Scan for the cell matching the given text and deliver its [X, Y] coordinate at center. 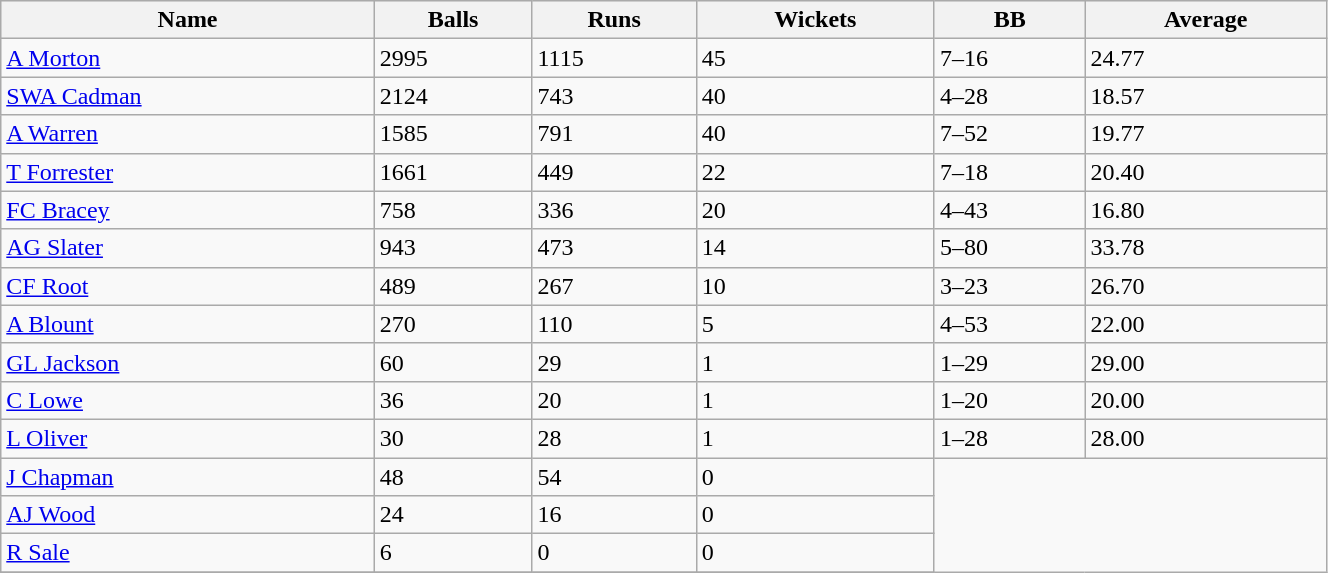
1–29 [1010, 362]
270 [453, 324]
2124 [453, 96]
Wickets [815, 20]
7–52 [1010, 134]
22 [815, 172]
267 [614, 286]
3–23 [1010, 286]
28.00 [1206, 438]
J Chapman [188, 477]
1–20 [1010, 400]
Average [1206, 20]
T Forrester [188, 172]
CF Root [188, 286]
110 [614, 324]
28 [614, 438]
Name [188, 20]
19.77 [1206, 134]
1661 [453, 172]
Balls [453, 20]
4–53 [1010, 324]
AG Slater [188, 248]
FC Bracey [188, 210]
4–43 [1010, 210]
24 [453, 515]
29 [614, 362]
29.00 [1206, 362]
7–18 [1010, 172]
48 [453, 477]
791 [614, 134]
45 [815, 58]
2995 [453, 58]
AJ Wood [188, 515]
1585 [453, 134]
A Blount [188, 324]
GL Jackson [188, 362]
1115 [614, 58]
473 [614, 248]
7–16 [1010, 58]
A Morton [188, 58]
60 [453, 362]
18.57 [1206, 96]
1–28 [1010, 438]
10 [815, 286]
449 [614, 172]
22.00 [1206, 324]
14 [815, 248]
743 [614, 96]
33.78 [1206, 248]
5–80 [1010, 248]
16 [614, 515]
BB [1010, 20]
758 [453, 210]
489 [453, 286]
4–28 [1010, 96]
L Oliver [188, 438]
20.00 [1206, 400]
C Lowe [188, 400]
30 [453, 438]
A Warren [188, 134]
336 [614, 210]
20.40 [1206, 172]
16.80 [1206, 210]
R Sale [188, 553]
26.70 [1206, 286]
36 [453, 400]
Runs [614, 20]
943 [453, 248]
6 [453, 553]
54 [614, 477]
24.77 [1206, 58]
SWA Cadman [188, 96]
5 [815, 324]
